Find where the given text appears and provide that cell's center as [x, y] coordinate. 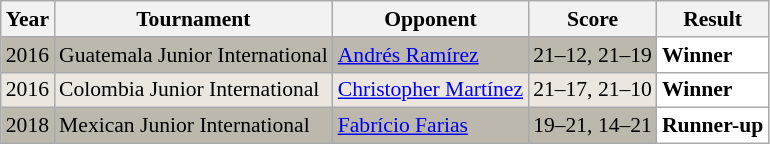
21–12, 21–19 [592, 55]
2018 [28, 126]
Mexican Junior International [194, 126]
Tournament [194, 19]
Colombia Junior International [194, 90]
Fabrício Farias [430, 126]
Opponent [430, 19]
Score [592, 19]
Result [712, 19]
21–17, 21–10 [592, 90]
19–21, 14–21 [592, 126]
Andrés Ramírez [430, 55]
Guatemala Junior International [194, 55]
Christopher Martínez [430, 90]
Year [28, 19]
Runner-up [712, 126]
